Extract the [X, Y] coordinate from the center of the cell holding the provided text.  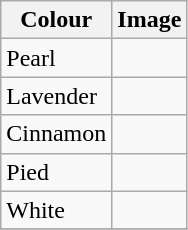
Cinnamon [56, 134]
Colour [56, 20]
Pied [56, 172]
Lavender [56, 96]
Image [150, 20]
Pearl [56, 58]
White [56, 210]
